From the cell containing the given text, extract its center point as [x, y] coordinate. 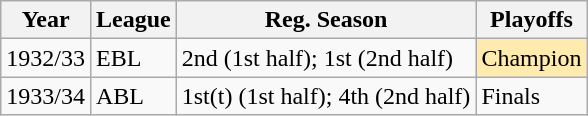
1932/33 [46, 58]
EBL [133, 58]
Champion [532, 58]
League [133, 20]
Reg. Season [326, 20]
Year [46, 20]
Finals [532, 96]
Playoffs [532, 20]
1933/34 [46, 96]
ABL [133, 96]
1st(t) (1st half); 4th (2nd half) [326, 96]
2nd (1st half); 1st (2nd half) [326, 58]
